Detect which cell encompasses the target text, then output its [x, y] center coordinate. 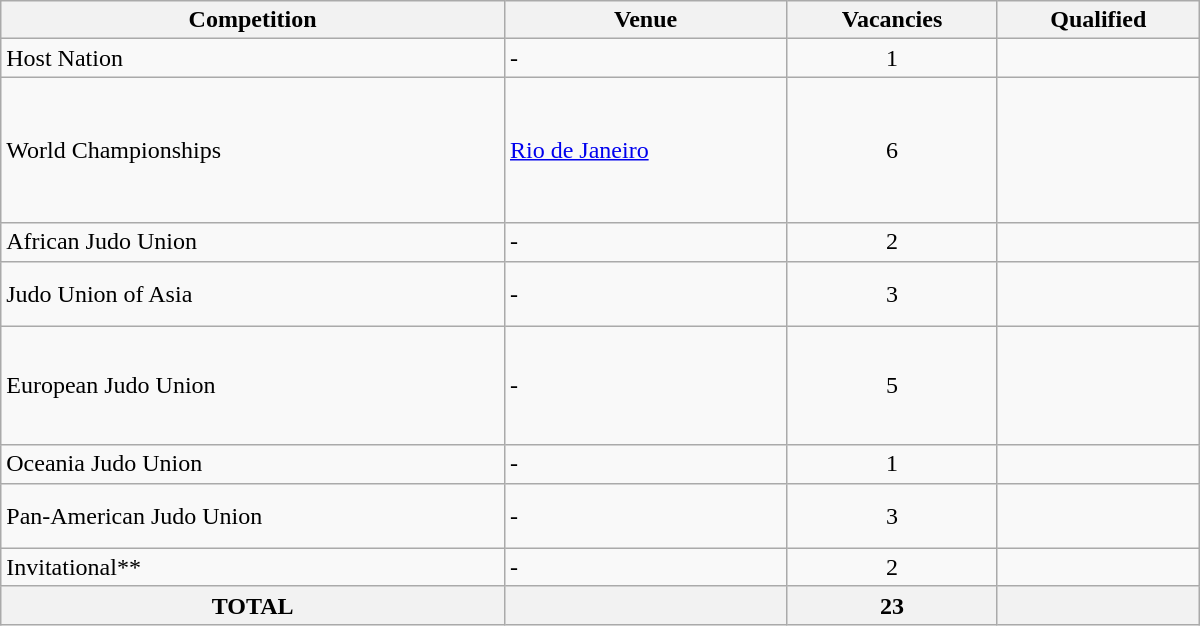
African Judo Union [253, 242]
6 [892, 150]
Vacancies [892, 20]
Host Nation [253, 58]
Invitational** [253, 567]
European Judo Union [253, 386]
Competition [253, 20]
World Championships [253, 150]
Pan-American Judo Union [253, 516]
5 [892, 386]
TOTAL [253, 605]
Qualified [1098, 20]
Venue [645, 20]
Rio de Janeiro [645, 150]
Oceania Judo Union [253, 464]
23 [892, 605]
Judo Union of Asia [253, 294]
